From the cell containing the given text, extract its center point as (X, Y) coordinate. 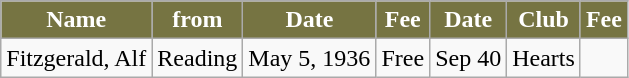
May 5, 1936 (310, 58)
Club (544, 20)
Free (403, 58)
Name (76, 20)
Fitzgerald, Alf (76, 58)
from (198, 20)
Reading (198, 58)
Sep 40 (468, 58)
Hearts (544, 58)
